Scan for the cell matching the given text and deliver its (X, Y) coordinate at center. 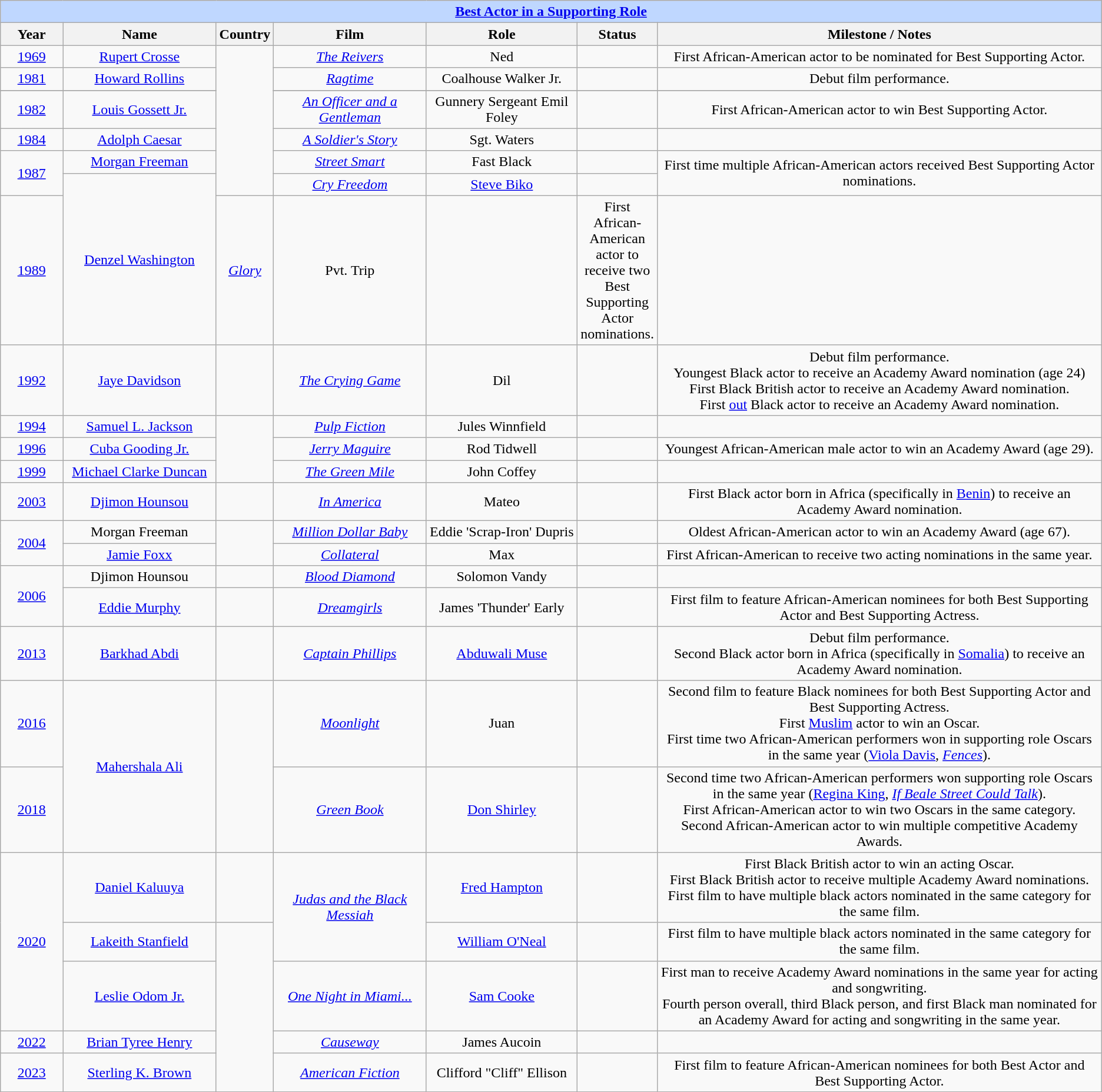
Mateo (502, 502)
Cry Freedom (350, 184)
Denzel Washington (140, 259)
James Aucoin (502, 1042)
Juan (502, 723)
Dreamgirls (350, 608)
Jaye Davidson (140, 380)
Rupert Crosse (140, 57)
2003 (32, 502)
William O'Neal (502, 942)
James 'Thunder' Early (502, 608)
2013 (32, 653)
Causeway (350, 1042)
Million Dollar Baby (350, 532)
Collateral (350, 555)
Captain Phillips (350, 653)
Daniel Kaluuya (140, 888)
Debut film performance. (879, 79)
2023 (32, 1073)
Sam Cooke (502, 996)
Milestone / Notes (879, 34)
Debut film performance.Second Black actor born in Africa (specifically in Somalia) to receive an Academy Award nomination. (879, 653)
Jamie Foxx (140, 555)
Barkhad Abdi (140, 653)
1981 (32, 79)
Glory (245, 270)
First time multiple African-American actors received Best Supporting Actor nominations. (879, 173)
Youngest African-American male actor to win an Academy Award (age 29). (879, 449)
First African-American actor to be nominated for Best Supporting Actor. (879, 57)
First African-American to receive two acting nominations in the same year. (879, 555)
Role (502, 34)
1984 (32, 140)
Howard Rollins (140, 79)
The Crying Game (350, 380)
Don Shirley (502, 809)
2020 (32, 942)
Michael Clarke Duncan (140, 472)
Dil (502, 380)
The Green Mile (350, 472)
2016 (32, 723)
2006 (32, 596)
Sgt. Waters (502, 140)
Best Actor in a Supporting Role (551, 12)
First film to feature African-American nominees for both Best Actor and Best Supporting Actor. (879, 1073)
Jerry Maguire (350, 449)
Sterling K. Brown (140, 1073)
Name (140, 34)
First film to have multiple black actors nominated in the same category for the same film. (879, 942)
Solomon Vandy (502, 577)
Leslie Odom Jr. (140, 996)
A Soldier's Story (350, 140)
Eddie 'Scrap-Iron' Dupris (502, 532)
Steve Biko (502, 184)
1996 (32, 449)
First film to feature African-American nominees for both Best Supporting Actor and Best Supporting Actress. (879, 608)
Brian Tyree Henry (140, 1042)
Ragtime (350, 79)
In America (350, 502)
Adolph Caesar (140, 140)
Eddie Murphy (140, 608)
2004 (32, 543)
Lakeith Stanfield (140, 942)
Moonlight (350, 723)
Mahershala Ali (140, 766)
Abduwali Muse (502, 653)
1994 (32, 426)
2022 (32, 1042)
Rod Tidwell (502, 449)
Pulp Fiction (350, 426)
First African-American actor to win Best Supporting Actor. (879, 109)
Max (502, 555)
Jules Winnfield (502, 426)
Fast Black (502, 162)
Film (350, 34)
Year (32, 34)
John Coffey (502, 472)
1992 (32, 380)
Clifford "Cliff" Ellison (502, 1073)
Ned (502, 57)
Cuba Gooding Jr. (140, 449)
Oldest African-American actor to win an Academy Award (age 67). (879, 532)
Coalhouse Walker Jr. (502, 79)
First African-American actor to receive two Best Supporting Actor nominations. (618, 270)
Country (245, 34)
2018 (32, 809)
Street Smart (350, 162)
One Night in Miami... (350, 996)
Judas and the Black Messiah (350, 907)
1989 (32, 270)
1969 (32, 57)
The Reivers (350, 57)
Fred Hampton (502, 888)
Samuel L. Jackson (140, 426)
1982 (32, 109)
Green Book (350, 809)
Blood Diamond (350, 577)
Status (618, 34)
An Officer and a Gentleman (350, 109)
1987 (32, 173)
First Black actor born in Africa (specifically in Benin) to receive an Academy Award nomination. (879, 502)
Louis Gossett Jr. (140, 109)
1999 (32, 472)
Gunnery Sergeant Emil Foley (502, 109)
American Fiction (350, 1073)
Pvt. Trip (350, 270)
